Locate the cell with the specified text and output its [x, y] center coordinate. 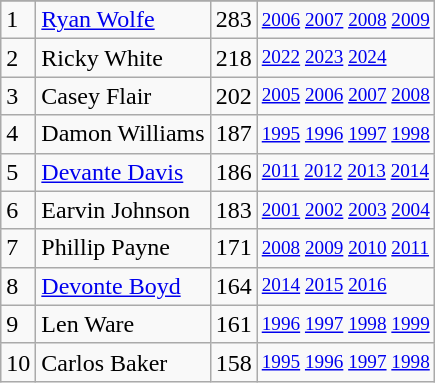
6 [18, 210]
164 [234, 286]
3 [18, 96]
187 [234, 134]
2008 2009 2010 2011 [346, 248]
186 [234, 172]
Earvin Johnson [123, 210]
2005 2006 2007 2008 [346, 96]
Ryan Wolfe [123, 20]
4 [18, 134]
1 [18, 20]
1996 1997 1998 1999 [346, 324]
171 [234, 248]
Devante Davis [123, 172]
2 [18, 58]
Len Ware [123, 324]
Phillip Payne [123, 248]
2022 2023 2024 [346, 58]
183 [234, 210]
Carlos Baker [123, 362]
158 [234, 362]
Ricky White [123, 58]
Devonte Boyd [123, 286]
2006 2007 2008 2009 [346, 20]
218 [234, 58]
202 [234, 96]
2001 2002 2003 2004 [346, 210]
7 [18, 248]
Damon Williams [123, 134]
161 [234, 324]
5 [18, 172]
2014 2015 2016 [346, 286]
9 [18, 324]
10 [18, 362]
8 [18, 286]
2011 2012 2013 2014 [346, 172]
Casey Flair [123, 96]
283 [234, 20]
